Scan for the cell matching the given text and deliver its [X, Y] coordinate at center. 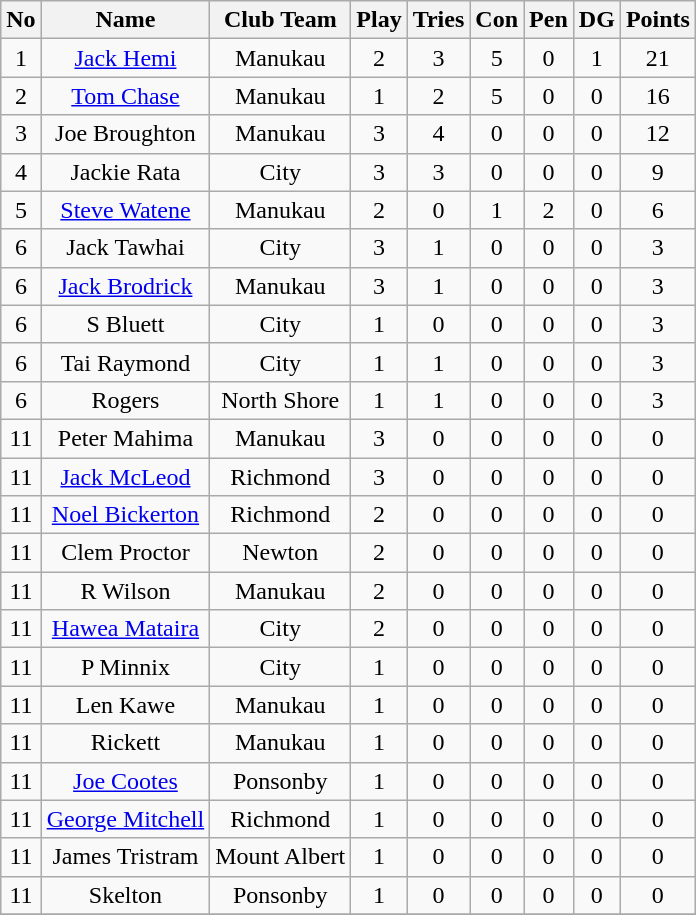
12 [658, 134]
21 [658, 58]
Points [658, 20]
Newton [280, 553]
16 [658, 96]
George Mitchell [126, 819]
Jack Hemi [126, 58]
Tom Chase [126, 96]
North Shore [280, 400]
Jack Tawhai [126, 248]
Jackie Rata [126, 172]
Hawea Mataira [126, 629]
Rogers [126, 400]
James Tristram [126, 857]
Rickett [126, 743]
Jack Brodrick [126, 286]
Name [126, 20]
R Wilson [126, 591]
Mount Albert [280, 857]
Joe Broughton [126, 134]
Steve Watene [126, 210]
Peter Mahima [126, 438]
Con [497, 20]
No [21, 20]
P Minnix [126, 667]
Jack McLeod [126, 477]
Len Kawe [126, 705]
Club Team [280, 20]
DG [596, 20]
Tries [438, 20]
Noel Bickerton [126, 515]
Play [379, 20]
Pen [549, 20]
S Bluett [126, 324]
Joe Cootes [126, 781]
Skelton [126, 895]
Clem Proctor [126, 553]
Tai Raymond [126, 362]
9 [658, 172]
